Return (X, Y) of the center of cell containing provided text 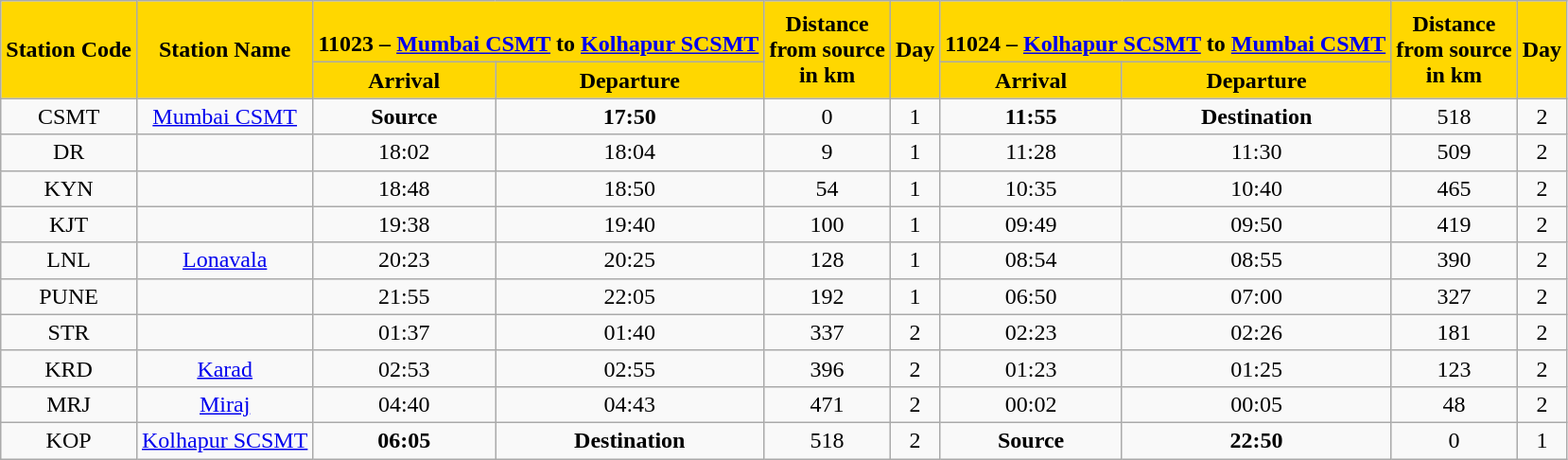
22:50 (1256, 440)
01:37 (405, 332)
04:43 (630, 404)
02:55 (630, 368)
00:05 (1256, 404)
17:50 (630, 116)
18:02 (405, 152)
10:35 (1031, 188)
01:25 (1256, 368)
CSMT (69, 116)
11:30 (1256, 152)
128 (827, 260)
KYN (69, 188)
19:40 (630, 224)
09:50 (1256, 224)
08:54 (1031, 260)
KRD (69, 368)
9 (827, 152)
Miraj (224, 404)
11023 – Mumbai CSMT to Kolhapur SCSMT (539, 32)
18:04 (630, 152)
Station Code (69, 49)
KOP (69, 440)
11:55 (1031, 116)
02:26 (1256, 332)
10:40 (1256, 188)
192 (827, 296)
337 (827, 332)
02:23 (1031, 332)
21:55 (405, 296)
20:23 (405, 260)
465 (1455, 188)
390 (1455, 260)
471 (827, 404)
100 (827, 224)
06:50 (1031, 296)
04:40 (405, 404)
419 (1455, 224)
396 (827, 368)
18:48 (405, 188)
18:50 (630, 188)
20:25 (630, 260)
Kolhapur SCSMT (224, 440)
509 (1455, 152)
00:02 (1031, 404)
11:28 (1031, 152)
54 (827, 188)
02:53 (405, 368)
181 (1455, 332)
KJT (69, 224)
Station Name (224, 49)
MRJ (69, 404)
11024 – Kolhapur SCSMT to Mumbai CSMT (1165, 32)
22:05 (630, 296)
Karad (224, 368)
19:38 (405, 224)
07:00 (1256, 296)
LNL (69, 260)
STR (69, 332)
Mumbai CSMT (224, 116)
123 (1455, 368)
06:05 (405, 440)
08:55 (1256, 260)
327 (1455, 296)
01:40 (630, 332)
PUNE (69, 296)
09:49 (1031, 224)
01:23 (1031, 368)
DR (69, 152)
Lonavala (224, 260)
48 (1455, 404)
